Identify which cell holds the provided text, then report its [x, y] central coordinate. 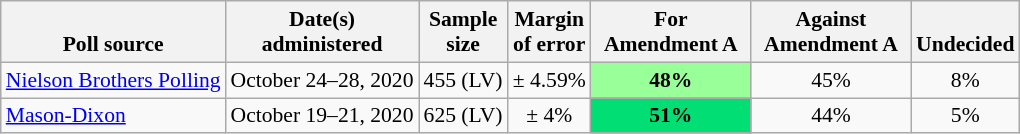
44% [831, 116]
Poll source [114, 32]
45% [831, 80]
October 19–21, 2020 [322, 116]
48% [671, 80]
455 (LV) [464, 80]
8% [965, 80]
± 4.59% [550, 80]
Samplesize [464, 32]
625 (LV) [464, 116]
Against Amendment A [831, 32]
October 24–28, 2020 [322, 80]
51% [671, 116]
Mason-Dixon [114, 116]
± 4% [550, 116]
For Amendment A [671, 32]
5% [965, 116]
Marginof error [550, 32]
Nielson Brothers Polling [114, 80]
Date(s)administered [322, 32]
Undecided [965, 32]
